Capture the cell that displays the provided text and extract its [X, Y] central coordinate. 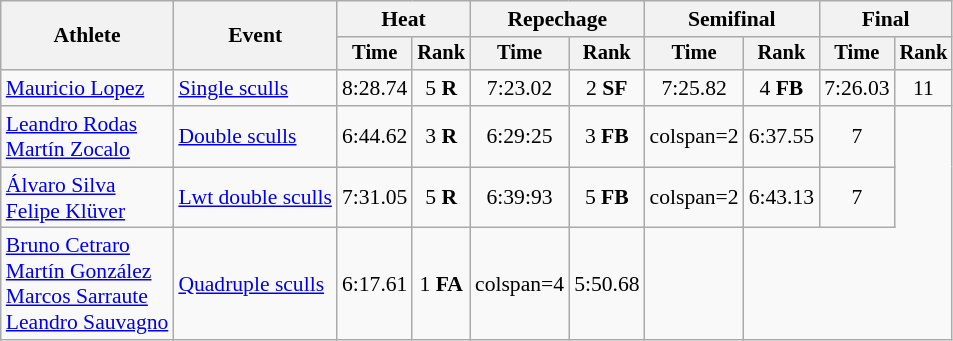
2 SF [606, 88]
7:26.03 [856, 88]
4 FB [782, 88]
Double sculls [255, 136]
Leandro RodasMartín Zocalo [88, 136]
1 FA [441, 284]
8:28.74 [374, 88]
6:29:25 [520, 136]
Heat [404, 19]
Quadruple sculls [255, 284]
Repechage [558, 19]
Semifinal [732, 19]
6:39:93 [520, 198]
3 R [441, 136]
7:23.02 [520, 88]
7:31.05 [374, 198]
Athlete [88, 36]
Final [886, 19]
colspan=4 [520, 284]
7:25.82 [694, 88]
Lwt double sculls [255, 198]
11 [924, 88]
Bruno CetraroMartín GonzálezMarcos SarrauteLeandro Sauvagno [88, 284]
5 FB [606, 198]
6:44.62 [374, 136]
Event [255, 36]
6:17.61 [374, 284]
5:50.68 [606, 284]
Álvaro SilvaFelipe Klüver [88, 198]
3 FB [606, 136]
Single sculls [255, 88]
Mauricio Lopez [88, 88]
6:43.13 [782, 198]
6:37.55 [782, 136]
